Output the (X, Y) coordinate of the center of the cell containing the given text.  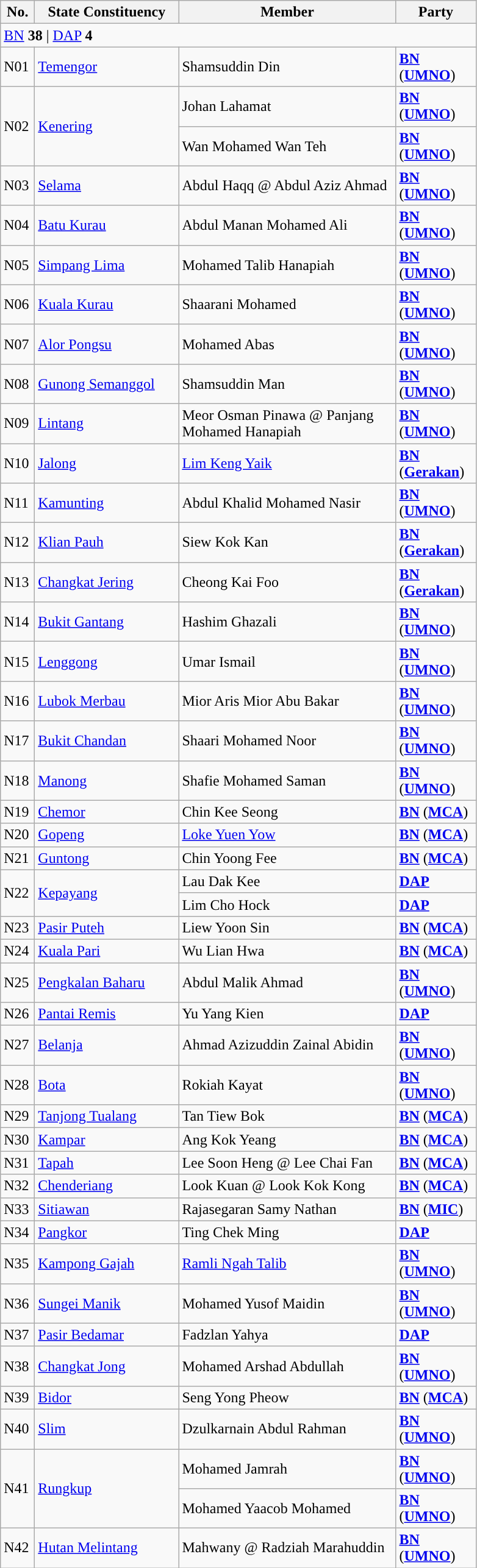
Party (436, 12)
Alor Pongsu (107, 344)
Loke Yuen Yow (287, 835)
Chin Yoong Fee (287, 858)
Liew Yoon Sin (287, 928)
N17 (18, 741)
N06 (18, 305)
Rungkup (107, 1489)
N36 (18, 1303)
N39 (18, 1397)
Hashim Ghazali (287, 622)
N04 (18, 225)
Klian Pauh (107, 542)
Guntong (107, 858)
Pasir Puteh (107, 928)
Dzulkarnain Abdul Rahman (287, 1428)
N05 (18, 264)
Lim Cho Hock (287, 904)
N07 (18, 344)
Johan Lahamat (287, 106)
N24 (18, 951)
Kampar (107, 1140)
Tapah (107, 1163)
N38 (18, 1366)
Pantai Remis (107, 1014)
Pasir Bedamar (107, 1335)
Bota (107, 1085)
Shaarani Mohamed (287, 305)
Pengkalan Baharu (107, 982)
Mohamed Arshad Abdullah (287, 1366)
N40 (18, 1428)
N01 (18, 67)
Siew Kok Kan (287, 542)
Chenderiang (107, 1186)
Sitiawan (107, 1209)
Ahmad Azizuddin Zainal Abidin (287, 1046)
Look Kuan @ Look Kok Kong (287, 1186)
Lintang (107, 423)
Changkat Jering (107, 583)
Kamunting (107, 503)
N27 (18, 1046)
Bidor (107, 1397)
Lim Keng Yaik (287, 463)
Umar Ismail (287, 662)
Tanjong Tualang (107, 1116)
Fadzlan Yahya (287, 1335)
N34 (18, 1232)
Mohamed Abas (287, 344)
N33 (18, 1209)
Cheong Kai Foo (287, 583)
N32 (18, 1186)
Meor Osman Pinawa @ Panjang Mohamed Hanapiah (287, 423)
N42 (18, 1548)
N11 (18, 503)
N37 (18, 1335)
Chemor (107, 812)
Gunong Semanggol (107, 384)
Rajasegaran Samy Nathan (287, 1209)
Shamsuddin Man (287, 384)
N14 (18, 622)
Abdul Khalid Mohamed Nasir (287, 503)
Seng Yong Pheow (287, 1397)
N18 (18, 780)
N03 (18, 185)
No. (18, 12)
Manong (107, 780)
N02 (18, 126)
Bukit Gantang (107, 622)
Rokiah Kayat (287, 1085)
Mahwany @ Radziah Marahuddin (287, 1548)
N22 (18, 893)
Mohamed Yusof Maidin (287, 1303)
Lau Dak Kee (287, 881)
Ting Chek Ming (287, 1232)
Simpang Lima (107, 264)
Hutan Melintang (107, 1548)
N09 (18, 423)
State Constituency (107, 12)
Kenering (107, 126)
Sungei Manik (107, 1303)
N15 (18, 662)
N08 (18, 384)
Temengor (107, 67)
Mohamed Yaacob Mohamed (287, 1509)
N30 (18, 1140)
Kampong Gajah (107, 1264)
Shamsuddin Din (287, 67)
Belanja (107, 1046)
Mohamed Jamrah (287, 1469)
N10 (18, 463)
N25 (18, 982)
Abdul Manan Mohamed Ali (287, 225)
N35 (18, 1264)
BN 38 | DAP 4 (238, 35)
Wan Mohamed Wan Teh (287, 146)
Lee Soon Heng @ Lee Chai Fan (287, 1163)
Ang Kok Yeang (287, 1140)
Batu Kurau (107, 225)
N23 (18, 928)
N21 (18, 858)
Kepayang (107, 893)
N41 (18, 1489)
N19 (18, 812)
N29 (18, 1116)
N13 (18, 583)
Changkat Jong (107, 1366)
Mohamed Talib Hanapiah (287, 264)
Jalong (107, 463)
BN (MIC) (436, 1209)
Lubok Merbau (107, 701)
N12 (18, 542)
Slim (107, 1428)
Kuala Kurau (107, 305)
Chin Kee Seong (287, 812)
Kuala Pari (107, 951)
Tan Tiew Bok (287, 1116)
Gopeng (107, 835)
Pangkor (107, 1232)
Shaari Mohamed Noor (287, 741)
N28 (18, 1085)
N26 (18, 1014)
N20 (18, 835)
Ramli Ngah Talib (287, 1264)
Yu Yang Kien (287, 1014)
Mior Aris Mior Abu Bakar (287, 701)
Abdul Haqq @ Abdul Aziz Ahmad (287, 185)
N31 (18, 1163)
Lenggong (107, 662)
Wu Lian Hwa (287, 951)
Shafie Mohamed Saman (287, 780)
Member (287, 12)
N16 (18, 701)
Bukit Chandan (107, 741)
Selama (107, 185)
Abdul Malik Ahmad (287, 982)
